Capture the cell that displays the provided text and extract its [x, y] central coordinate. 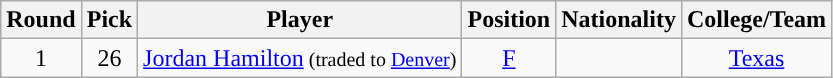
F [509, 58]
Jordan Hamilton (traded to Denver) [300, 58]
Texas [756, 58]
Pick [109, 20]
Position [509, 20]
College/Team [756, 20]
1 [41, 58]
Player [300, 20]
Round [41, 20]
Nationality [619, 20]
26 [109, 58]
